Identify which cell holds the provided text, then report its (X, Y) central coordinate. 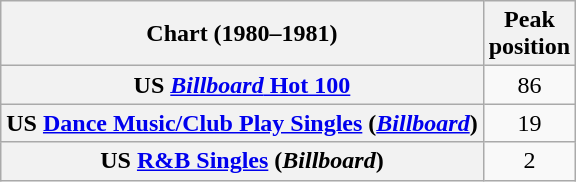
2 (529, 161)
19 (529, 123)
US Billboard Hot 100 (242, 85)
Chart (1980–1981) (242, 34)
US R&B Singles (Billboard) (242, 161)
86 (529, 85)
Peakposition (529, 34)
US Dance Music/Club Play Singles (Billboard) (242, 123)
